Return (X, Y) of the center of cell containing provided text 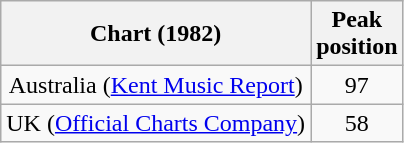
UK (Official Charts Company) (156, 123)
Chart (1982) (156, 34)
Australia (Kent Music Report) (156, 85)
Peak position (357, 34)
58 (357, 123)
97 (357, 85)
